Find where the given text appears and provide that cell's center as [X, Y] coordinate. 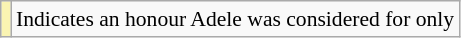
Indicates an honour Adele was considered for only [235, 19]
